Return the [X, Y] coordinate for the center point of the cell that contains the specified text.  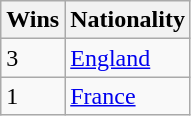
Nationality [128, 20]
France [128, 96]
3 [33, 58]
England [128, 58]
1 [33, 96]
Wins [33, 20]
